Return (x, y) of the center of cell containing provided text 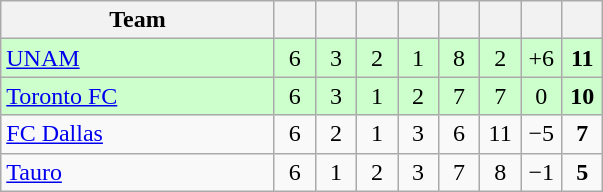
+6 (542, 58)
10 (582, 96)
−1 (542, 172)
Toronto FC (138, 96)
−5 (542, 134)
5 (582, 172)
UNAM (138, 58)
Tauro (138, 172)
Team (138, 20)
FC Dallas (138, 134)
0 (542, 96)
